Search for the cell housing the specified text and yield its (x, y) center coordinate. 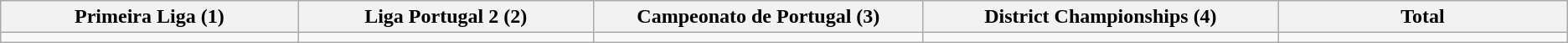
Total (1423, 17)
Liga Portugal 2 (2) (446, 17)
Campeonato de Portugal (3) (758, 17)
Primeira Liga (1) (149, 17)
District Championships (4) (1101, 17)
